Provide the [x, y] coordinate of the cell's center where the given text is located.  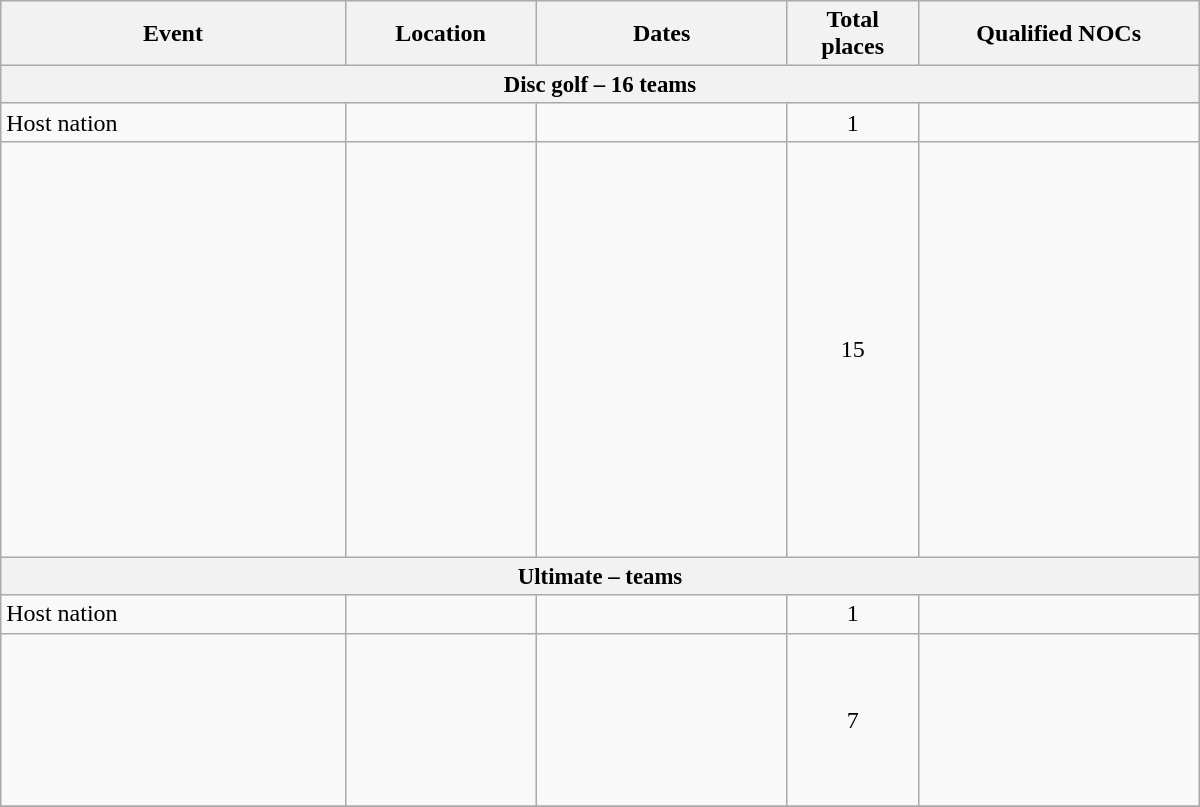
Location [440, 34]
Total places [852, 34]
Ultimate – teams [600, 577]
Disc golf – 16 teams [600, 85]
Dates [662, 34]
7 [852, 720]
Qualified NOCs [1058, 34]
15 [852, 349]
Event [173, 34]
